Output the (x, y) coordinate of the center of the cell containing the given text.  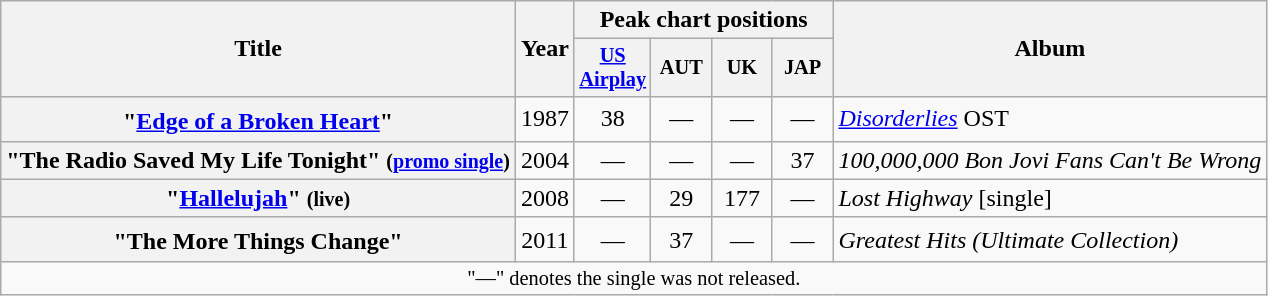
AUT (682, 68)
100,000,000 Bon Jovi Fans Can't Be Wrong (1050, 160)
2004 (544, 160)
Title (258, 49)
Year (544, 49)
US Airplay (612, 68)
UK (742, 68)
29 (682, 198)
Greatest Hits (Ultimate Collection) (1050, 240)
177 (742, 198)
"The Radio Saved My Life Tonight" (promo single) (258, 160)
38 (612, 118)
"The More Things Change" (258, 240)
2008 (544, 198)
2011 (544, 240)
Disorderlies OST (1050, 118)
"—" denotes the single was not released. (634, 279)
Lost Highway [single] (1050, 198)
Album (1050, 49)
JAP (802, 68)
Peak chart positions (703, 20)
1987 (544, 118)
"Edge of a Broken Heart" (258, 118)
"Hallelujah" (live) (258, 198)
